Locate the cell with the specified text and output its [x, y] center coordinate. 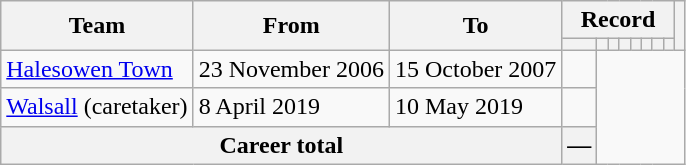
10 May 2019 [475, 107]
Career total [282, 145]
8 April 2019 [291, 107]
Walsall (caretaker) [97, 107]
15 October 2007 [475, 69]
Record [618, 20]
Halesowen Town [97, 69]
Team [97, 26]
— [580, 145]
From [291, 26]
To [475, 26]
23 November 2006 [291, 69]
